From the cell containing the given text, extract its center point as (x, y) coordinate. 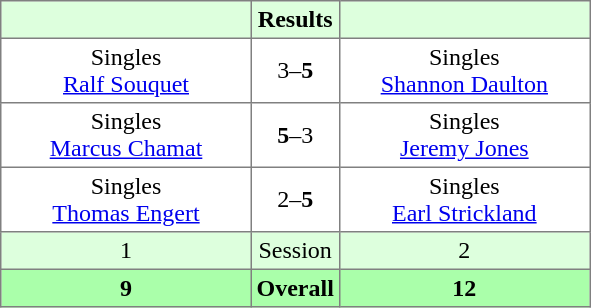
Session (295, 251)
Results (295, 20)
SinglesRalf Souquet (126, 70)
SinglesEarl Strickland (464, 199)
2 (464, 251)
5–3 (295, 135)
SinglesShannon Daulton (464, 70)
SinglesThomas Engert (126, 199)
Overall (295, 288)
1 (126, 251)
SinglesJeremy Jones (464, 135)
SinglesMarcus Chamat (126, 135)
2–5 (295, 199)
12 (464, 288)
9 (126, 288)
3–5 (295, 70)
